Identify which cell holds the provided text, then report its (x, y) central coordinate. 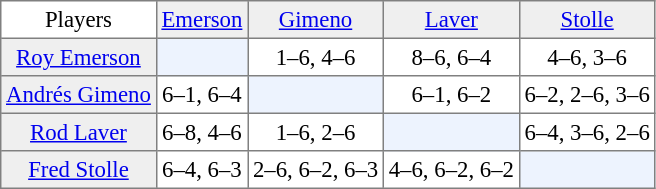
6–8, 4–6 (202, 132)
6–1, 6–4 (202, 95)
2–6, 6–2, 6–3 (316, 170)
1–6, 2–6 (316, 132)
Emerson (202, 20)
4–6, 3–6 (587, 57)
Fred Stolle (78, 170)
Laver (451, 20)
Gimeno (316, 20)
Andrés Gimeno (78, 95)
Players (78, 20)
Stolle (587, 20)
1–6, 4–6 (316, 57)
Roy Emerson (78, 57)
6–2, 2–6, 3–6 (587, 95)
8–6, 6–4 (451, 57)
4–6, 6–2, 6–2 (451, 170)
6–4, 6–3 (202, 170)
6–4, 3–6, 2–6 (587, 132)
Rod Laver (78, 132)
6–1, 6–2 (451, 95)
